Find where the given text appears and provide that cell's center as (x, y) coordinate. 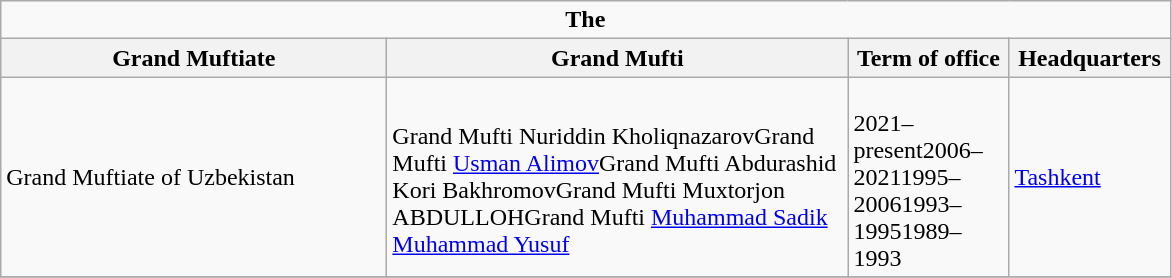
Grand Muftiate of Uzbekistan (194, 177)
The (586, 20)
Headquarters (1090, 58)
Grand Mufti (618, 58)
Grand Muftiate (194, 58)
Tashkent (1090, 177)
2021–present2006–20211995–20061993–19951989–1993 (928, 177)
Term of office (928, 58)
